Pinpoint the cell where the given text exists, returning its (X, Y) midpoint coordinate. 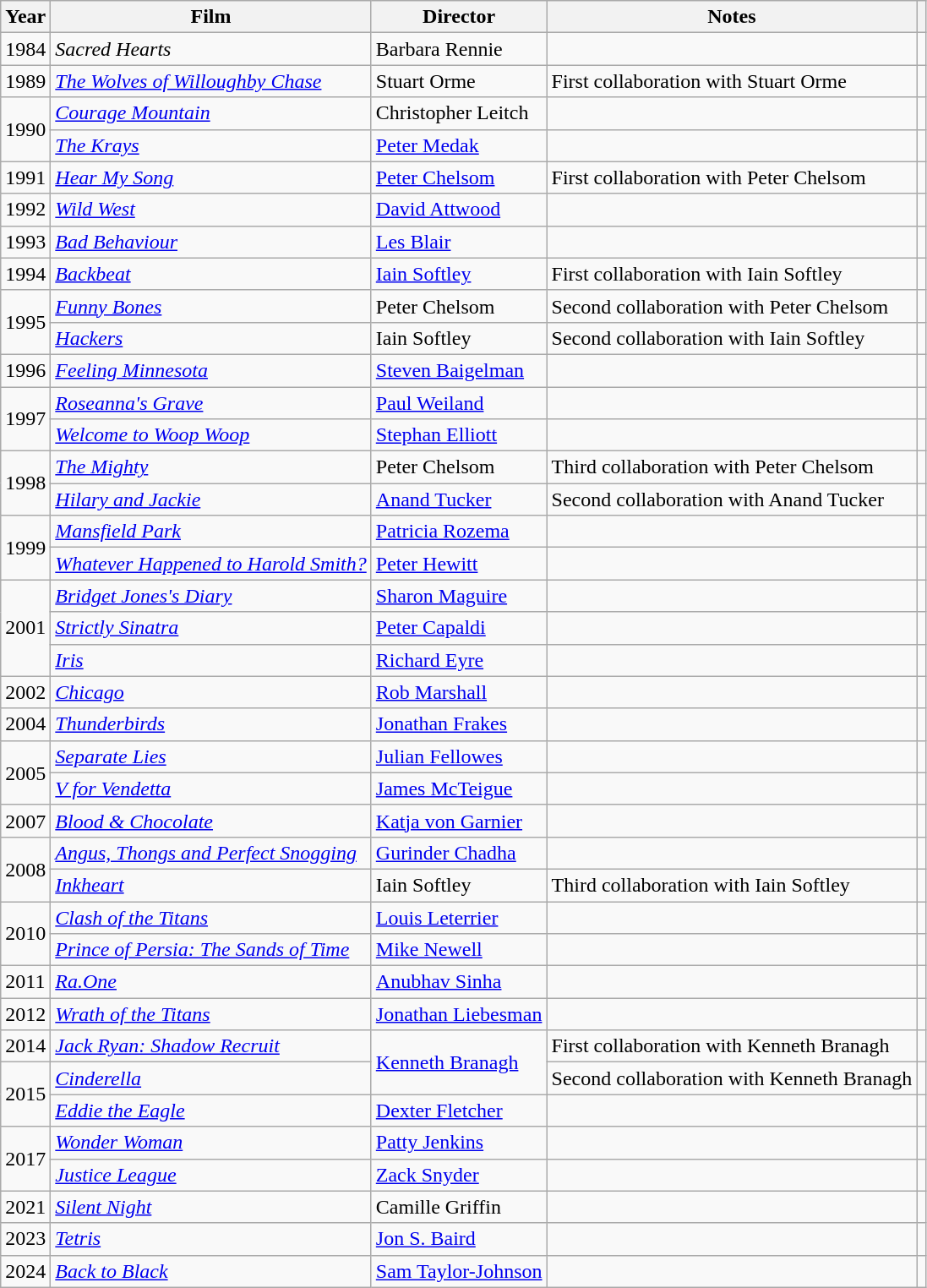
Jonathan Frakes (459, 724)
Christopher Leitch (459, 113)
2010 (25, 933)
1998 (25, 483)
Hackers (211, 338)
Tetris (211, 1239)
First collaboration with Kenneth Branagh (732, 1046)
Thunderbirds (211, 724)
Zack Snyder (459, 1175)
2001 (25, 628)
Julian Fellowes (459, 756)
Clash of the Titans (211, 917)
Silent Night (211, 1207)
Rob Marshall (459, 692)
Angus, Thongs and Perfect Snogging (211, 853)
Gurinder Chadha (459, 853)
Film (211, 17)
Stuart Orme (459, 81)
Second collaboration with Anand Tucker (732, 499)
Whatever Happened to Harold Smith? (211, 564)
Cinderella (211, 1078)
Feeling Minnesota (211, 370)
2023 (25, 1239)
Katja von Garnier (459, 821)
Director (459, 17)
Year (25, 17)
1994 (25, 274)
2015 (25, 1094)
Sharon Maguire (459, 596)
1993 (25, 242)
Third collaboration with Peter Chelsom (732, 467)
1996 (25, 370)
2024 (25, 1271)
Wrath of the Titans (211, 1014)
Iris (211, 660)
Stephan Elliott (459, 435)
2007 (25, 821)
2021 (25, 1207)
2004 (25, 724)
Wonder Woman (211, 1143)
Chicago (211, 692)
Mansfield Park (211, 532)
David Attwood (459, 210)
Separate Lies (211, 756)
Sacred Hearts (211, 49)
Funny Bones (211, 306)
Patty Jenkins (459, 1143)
2017 (25, 1159)
Sam Taylor-Johnson (459, 1271)
Louis Leterrier (459, 917)
Second collaboration with Peter Chelsom (732, 306)
Hilary and Jackie (211, 499)
Jonathan Liebesman (459, 1014)
First collaboration with Iain Softley (732, 274)
Welcome to Woop Woop (211, 435)
Roseanna's Grave (211, 403)
Courage Mountain (211, 113)
Notes (732, 17)
Justice League (211, 1175)
Peter Hewitt (459, 564)
2005 (25, 772)
1995 (25, 322)
2014 (25, 1046)
First collaboration with Peter Chelsom (732, 177)
1992 (25, 210)
Patricia Rozema (459, 532)
James McTeigue (459, 789)
1989 (25, 81)
Peter Capaldi (459, 628)
Camille Griffin (459, 1207)
Steven Baigelman (459, 370)
Backbeat (211, 274)
Strictly Sinatra (211, 628)
Dexter Fletcher (459, 1111)
2008 (25, 869)
2011 (25, 982)
Paul Weiland (459, 403)
Mike Newell (459, 950)
Inkheart (211, 885)
2002 (25, 692)
Second collaboration with Kenneth Branagh (732, 1078)
Bad Behaviour (211, 242)
Wild West (211, 210)
First collaboration with Stuart Orme (732, 81)
Eddie the Eagle (211, 1111)
Hear My Song (211, 177)
The Krays (211, 145)
Second collaboration with Iain Softley (732, 338)
Back to Black (211, 1271)
1990 (25, 129)
Bridget Jones's Diary (211, 596)
Prince of Persia: The Sands of Time (211, 950)
Richard Eyre (459, 660)
Barbara Rennie (459, 49)
Kenneth Branagh (459, 1062)
Ra.One (211, 982)
The Wolves of Willoughby Chase (211, 81)
1991 (25, 177)
V for Vendetta (211, 789)
1984 (25, 49)
Les Blair (459, 242)
Third collaboration with Iain Softley (732, 885)
Jack Ryan: Shadow Recruit (211, 1046)
Anand Tucker (459, 499)
Blood & Chocolate (211, 821)
The Mighty (211, 467)
Jon S. Baird (459, 1239)
2012 (25, 1014)
Anubhav Sinha (459, 982)
1997 (25, 419)
Peter Medak (459, 145)
1999 (25, 548)
